Determine the [x, y] coordinate at the center of the cell enclosing the given text.  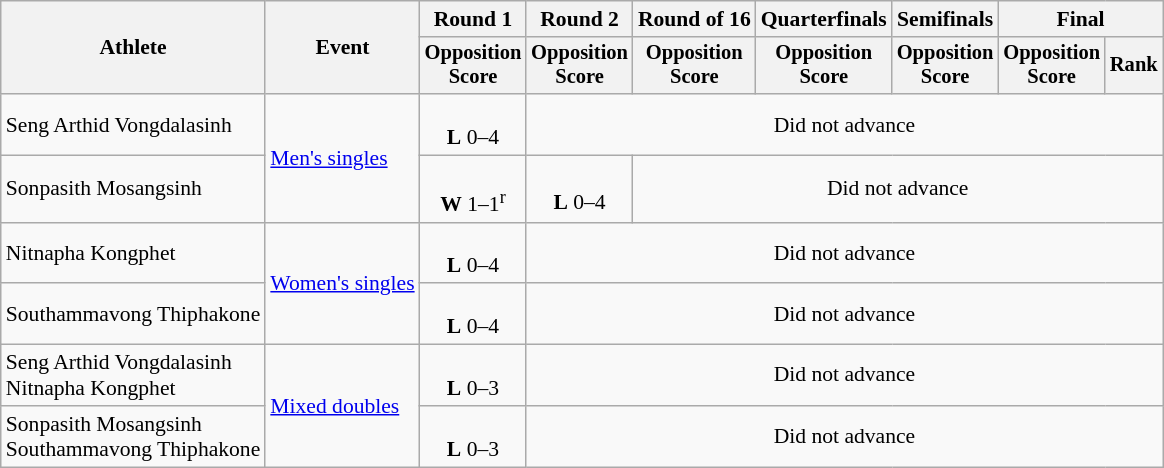
Rank [1134, 66]
Women's singles [342, 283]
Event [342, 48]
Nitnapha Kongphet [134, 252]
Sonpasith MosangsinhSouthammavong Thiphakone [134, 436]
Southammavong Thiphakone [134, 314]
Round 1 [474, 19]
Seng Arthid VongdalasinhNitnapha Kongphet [134, 376]
Seng Arthid Vongdalasinh [134, 124]
Mixed doubles [342, 406]
Round of 16 [694, 19]
Final [1080, 19]
W 1–1r [474, 190]
Semifinals [946, 19]
Men's singles [342, 158]
Athlete [134, 48]
Round 2 [580, 19]
Sonpasith Mosangsinh [134, 190]
Quarterfinals [824, 19]
